Identify which cell holds the provided text, then report its [X, Y] central coordinate. 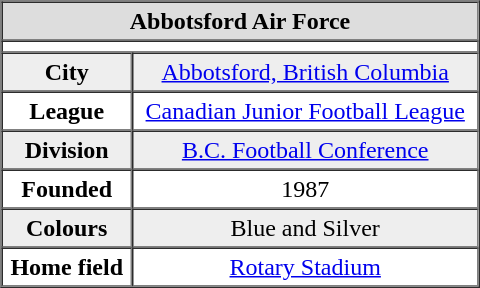
League [67, 112]
Division [67, 150]
Blue and Silver [306, 228]
City [67, 72]
Canadian Junior Football League [306, 112]
Abbotsford Air Force [240, 22]
Colours [67, 228]
Rotary Stadium [306, 268]
Abbotsford, British Columbia [306, 72]
Home field [67, 268]
B.C. Football Conference [306, 150]
1987 [306, 190]
Founded [67, 190]
